Capture the cell that displays the provided text and extract its (x, y) central coordinate. 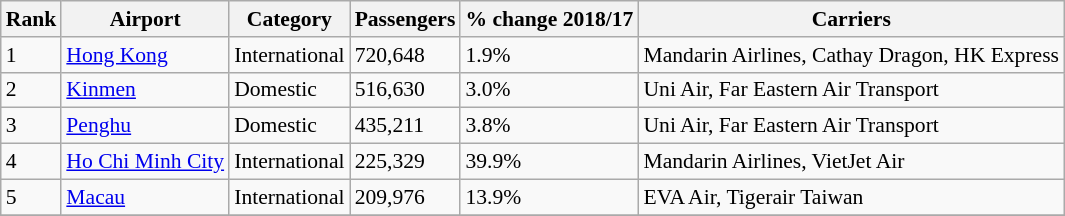
% change 2018/17 (549, 19)
Mandarin Airlines, VietJet Air (851, 162)
EVA Air, Tigerair Taiwan (851, 197)
3 (32, 126)
5 (32, 197)
209,976 (406, 197)
1 (32, 55)
3.0% (549, 90)
4 (32, 162)
720,648 (406, 55)
Penghu (145, 126)
1.9% (549, 55)
3.8% (549, 126)
13.9% (549, 197)
Hong Kong (145, 55)
Airport (145, 19)
516,630 (406, 90)
Ho Chi Minh City (145, 162)
Kinmen (145, 90)
Macau (145, 197)
Rank (32, 19)
2 (32, 90)
Carriers (851, 19)
39.9% (549, 162)
Mandarin Airlines, Cathay Dragon, HK Express (851, 55)
Passengers (406, 19)
225,329 (406, 162)
435,211 (406, 126)
Category (289, 19)
